Find where the given text appears and provide that cell's center as [x, y] coordinate. 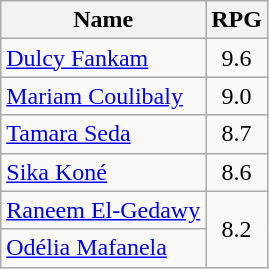
Odélia Mafanela [104, 248]
8.2 [237, 229]
RPG [237, 20]
Raneem El-Gedawy [104, 210]
8.6 [237, 172]
Name [104, 20]
Sika Koné [104, 172]
9.6 [237, 58]
Mariam Coulibaly [104, 96]
8.7 [237, 134]
Tamara Seda [104, 134]
Dulcy Fankam [104, 58]
9.0 [237, 96]
